For the text-containing cell, return its midpoint in (x, y) coordinate format. 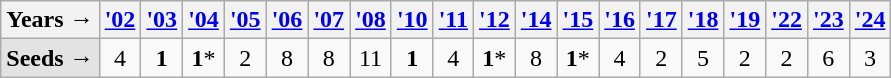
Years → (50, 20)
'05 (245, 20)
'07 (329, 20)
5 (703, 58)
'22 (787, 20)
'08 (371, 20)
'14 (536, 20)
'11 (453, 20)
'19 (745, 20)
'17 (661, 20)
'23 (828, 20)
11 (371, 58)
'02 (120, 20)
'18 (703, 20)
'04 (204, 20)
'10 (412, 20)
6 (828, 58)
'03 (162, 20)
Seeds → (50, 58)
3 (870, 58)
'15 (578, 20)
'12 (495, 20)
'24 (870, 20)
'16 (620, 20)
'06 (287, 20)
